Return [x, y] of the center of cell containing provided text 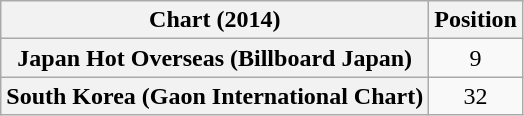
Chart (2014) [215, 20]
32 [476, 96]
Japan Hot Overseas (Billboard Japan) [215, 58]
South Korea (Gaon International Chart) [215, 96]
9 [476, 58]
Position [476, 20]
